Scan for the cell matching the given text and deliver its (x, y) coordinate at center. 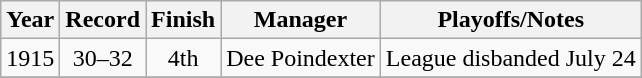
League disbanded July 24 (510, 58)
4th (184, 58)
Record (103, 20)
30–32 (103, 58)
Playoffs/Notes (510, 20)
Dee Poindexter (301, 58)
Year (30, 20)
Manager (301, 20)
Finish (184, 20)
1915 (30, 58)
